Pinpoint the cell where the given text exists, returning its [x, y] midpoint coordinate. 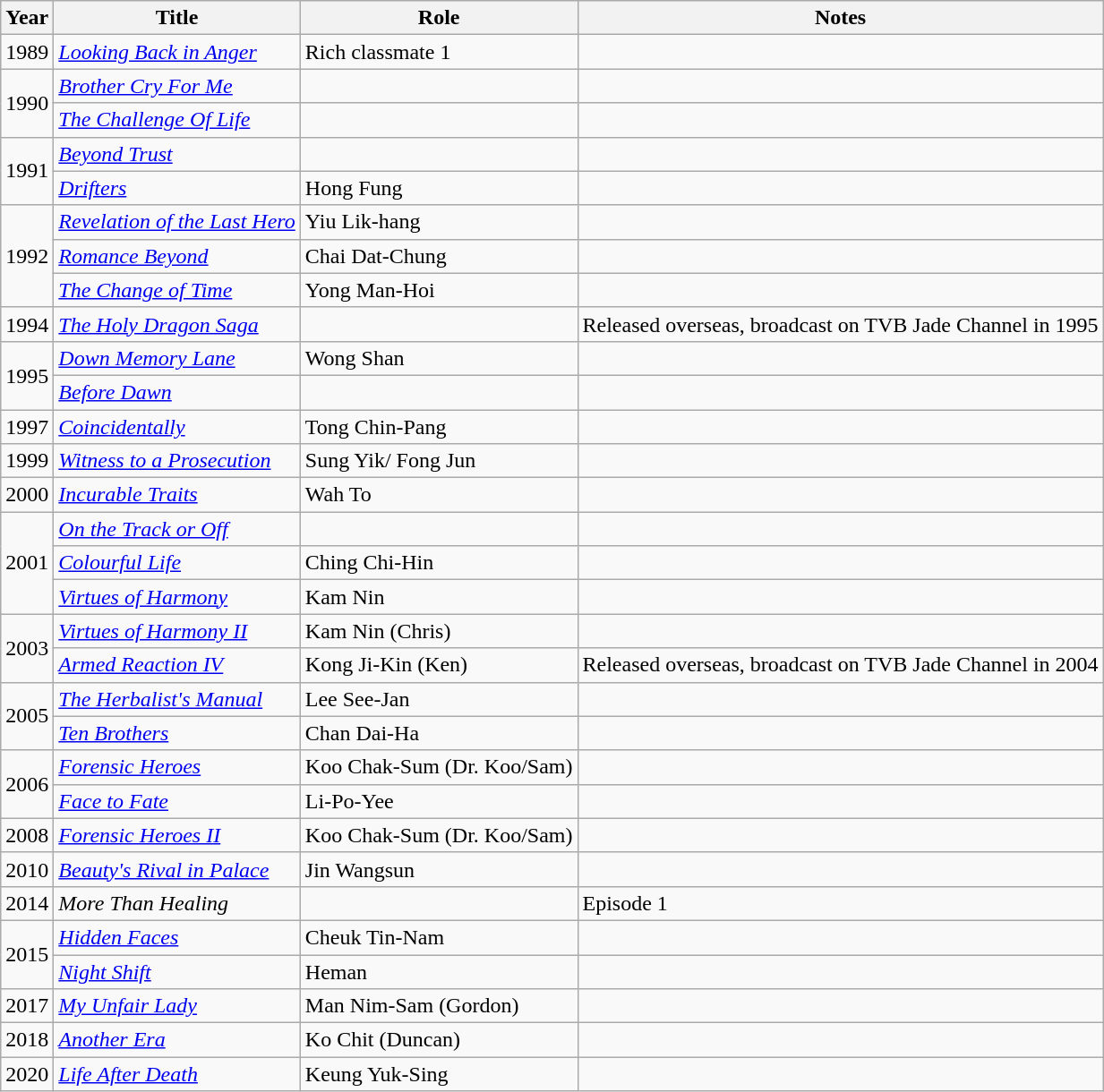
My Unfair Lady [177, 1006]
Ten Brothers [177, 733]
2020 [27, 1074]
Face to Fate [177, 801]
Heman [439, 971]
Coincidentally [177, 427]
Colourful Life [177, 563]
2000 [27, 495]
Wah To [439, 495]
Keung Yuk-Sing [439, 1074]
Yong Man-Hoi [439, 290]
2006 [27, 784]
More Than Healing [177, 903]
Year [27, 18]
Wong Shan [439, 358]
2010 [27, 869]
Jin Wangsun [439, 869]
Forensic Heroes [177, 767]
Beauty's Rival in Palace [177, 869]
Man Nim-Sam (Gordon) [439, 1006]
Romance Beyond [177, 256]
2001 [27, 563]
Lee See-Jan [439, 699]
2003 [27, 648]
2018 [27, 1040]
Another Era [177, 1040]
1999 [27, 461]
Incurable Traits [177, 495]
1995 [27, 375]
On the Track or Off [177, 529]
Rich classmate 1 [439, 52]
1997 [27, 427]
Hidden Faces [177, 937]
1991 [27, 171]
Episode 1 [840, 903]
Night Shift [177, 971]
Sung Yik/ Fong Jun [439, 461]
2017 [27, 1006]
Virtues of Harmony II [177, 631]
Ching Chi-Hin [439, 563]
Yiu Lik-hang [439, 222]
Beyond Trust [177, 154]
Chai Dat-Chung [439, 256]
Witness to a Prosecution [177, 461]
Released overseas, broadcast on TVB Jade Channel in 1995 [840, 324]
Title [177, 18]
Armed Reaction IV [177, 665]
1992 [27, 256]
Ko Chit (Duncan) [439, 1040]
Chan Dai-Ha [439, 733]
1989 [27, 52]
Cheuk Tin-Nam [439, 937]
Brother Cry For Me [177, 86]
Life After Death [177, 1074]
1990 [27, 103]
Notes [840, 18]
Tong Chin-Pang [439, 427]
2014 [27, 903]
Kam Nin (Chris) [439, 631]
2015 [27, 954]
Released overseas, broadcast on TVB Jade Channel in 2004 [840, 665]
The Herbalist's Manual [177, 699]
The Challenge Of Life [177, 120]
Li-Po-Yee [439, 801]
Down Memory Lane [177, 358]
Before Dawn [177, 392]
Forensic Heroes II [177, 835]
Kam Nin [439, 597]
Looking Back in Anger [177, 52]
The Change of Time [177, 290]
2005 [27, 716]
2008 [27, 835]
1994 [27, 324]
Virtues of Harmony [177, 597]
Drifters [177, 188]
The Holy Dragon Saga [177, 324]
Kong Ji-Kin (Ken) [439, 665]
Revelation of the Last Hero [177, 222]
Hong Fung [439, 188]
Role [439, 18]
